Return the (x, y) coordinate for the center point of the cell that contains the specified text.  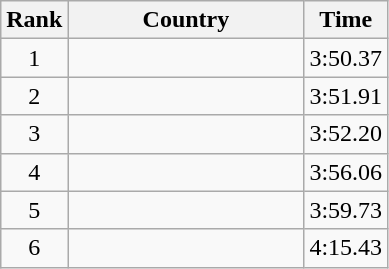
2 (34, 96)
3:52.20 (346, 134)
3:50.37 (346, 58)
Rank (34, 20)
4:15.43 (346, 248)
Time (346, 20)
3:51.91 (346, 96)
4 (34, 172)
3 (34, 134)
Country (186, 20)
6 (34, 248)
3:56.06 (346, 172)
1 (34, 58)
5 (34, 210)
3:59.73 (346, 210)
